Return [X, Y] of the center of cell containing provided text 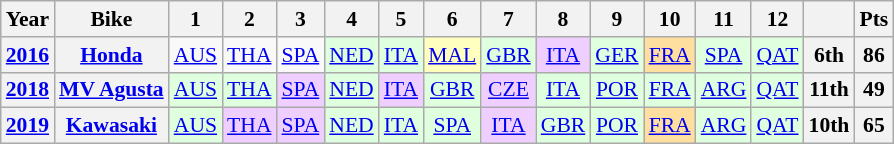
2 [249, 19]
12 [777, 19]
65 [874, 126]
Pts [874, 19]
8 [564, 19]
2018 [28, 90]
4 [351, 19]
11th [830, 90]
2019 [28, 126]
11 [724, 19]
6 [452, 19]
Honda [112, 55]
86 [874, 55]
Year [28, 19]
10 [670, 19]
CZE [508, 90]
3 [301, 19]
GER [616, 55]
6th [830, 55]
MAL [452, 55]
5 [401, 19]
1 [196, 19]
7 [508, 19]
MV Agusta [112, 90]
Bike [112, 19]
9 [616, 19]
49 [874, 90]
2016 [28, 55]
10th [830, 126]
Kawasaki [112, 126]
